Provide the (x, y) coordinate of the cell's center where the given text is located.  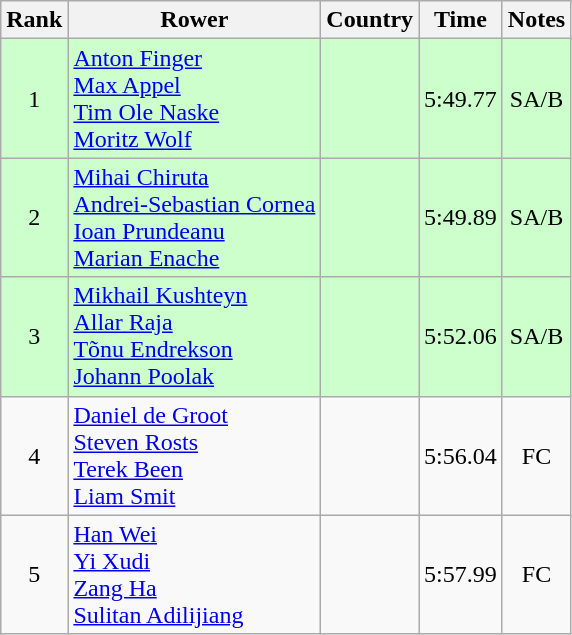
5:52.06 (461, 336)
Daniel de GrootSteven RostsTerek BeenLiam Smit (194, 456)
5:49.89 (461, 218)
Notes (536, 20)
1 (34, 98)
5:57.99 (461, 574)
Rank (34, 20)
Mihai ChirutaAndrei-Sebastian CorneaIoan PrundeanuMarian Enache (194, 218)
5:56.04 (461, 456)
Anton FingerMax AppelTim Ole Naske Moritz Wolf (194, 98)
2 (34, 218)
Country (370, 20)
3 (34, 336)
4 (34, 456)
Rower (194, 20)
Time (461, 20)
5:49.77 (461, 98)
Han WeiYi XudiZang HaSulitan Adilijiang (194, 574)
5 (34, 574)
Mikhail KushteynAllar RajaTõnu EndreksonJohann Poolak (194, 336)
